Search for the cell housing the specified text and yield its [X, Y] center coordinate. 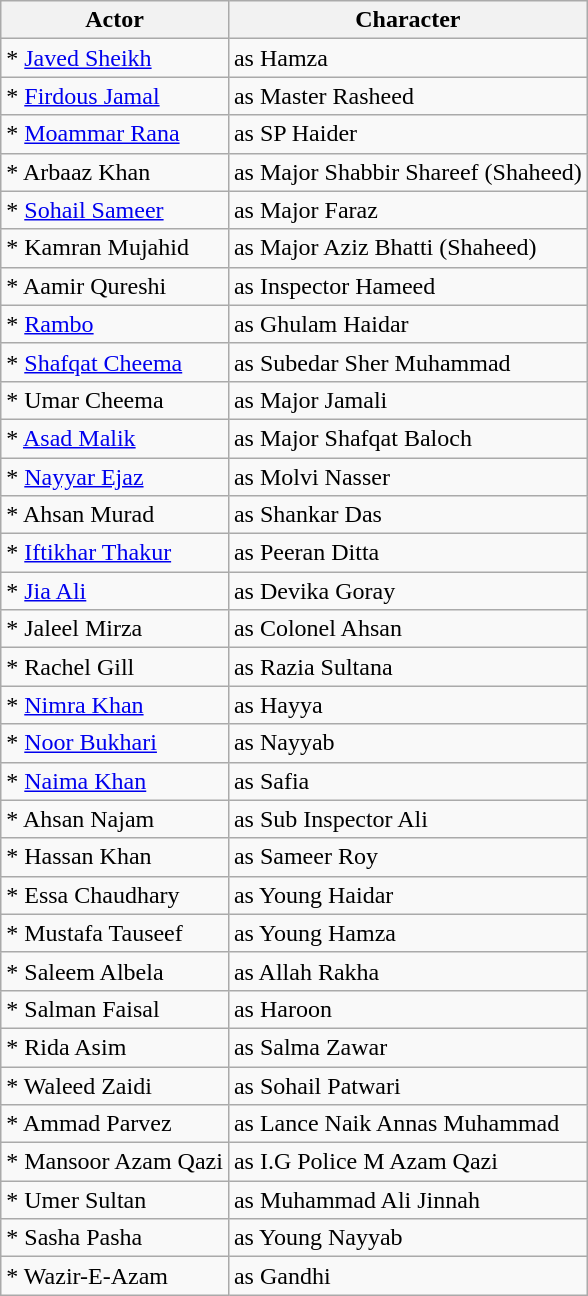
as Muhammad Ali Jinnah [408, 1200]
* Naima Khan [115, 781]
* Javed Sheikh [115, 58]
as Ghulam Haidar [408, 324]
* Hassan Khan [115, 857]
as Peeran Ditta [408, 553]
as Safia [408, 781]
* Saleem Albela [115, 971]
* Umar Cheema [115, 400]
as I.G Police M Azam Qazi [408, 1162]
Character [408, 20]
as SP Haider [408, 134]
* Nimra Khan [115, 705]
* Ammad Parvez [115, 1124]
as Subedar Sher Muhammad [408, 362]
* Jia Ali [115, 591]
* Iftikhar Thakur [115, 553]
* Nayyar Ejaz [115, 477]
as Master Rasheed [408, 96]
as Hayya [408, 705]
as Inspector Hameed [408, 286]
as Lance Naik Annas Muhammad [408, 1124]
as Molvi Nasser [408, 477]
* Essa Chaudhary [115, 895]
* Sasha Pasha [115, 1238]
as Salma Zawar [408, 1047]
as Hamza [408, 58]
* Jaleel Mirza [115, 629]
* Mustafa Tauseef [115, 933]
* Rambo [115, 324]
as Gandhi [408, 1276]
* Kamran Mujahid [115, 248]
as Devika Goray [408, 591]
* Ahsan Najam [115, 819]
as Colonel Ahsan [408, 629]
as Young Nayyab [408, 1238]
as Allah Rakha [408, 971]
as Sub Inspector Ali [408, 819]
* Firdous Jamal [115, 96]
* Aamir Qureshi [115, 286]
* Waleed Zaidi [115, 1085]
as Major Shafqat Baloch [408, 438]
as Major Shabbir Shareef (Shaheed) [408, 172]
* Sohail Sameer [115, 210]
* Moammar Rana [115, 134]
* Noor Bukhari [115, 743]
as Shankar Das [408, 515]
Actor [115, 20]
* Rida Asim [115, 1047]
as Sohail Patwari [408, 1085]
* Rachel Gill [115, 667]
* Umer Sultan [115, 1200]
as Major Faraz [408, 210]
* Asad Malik [115, 438]
* Mansoor Azam Qazi [115, 1162]
as Young Haidar [408, 895]
* Salman Faisal [115, 1009]
as Haroon [408, 1009]
as Razia Sultana [408, 667]
as Major Jamali [408, 400]
as Major Aziz Bhatti (Shaheed) [408, 248]
as Sameer Roy [408, 857]
as Young Hamza [408, 933]
* Arbaaz Khan [115, 172]
* Ahsan Murad [115, 515]
* Shafqat Cheema [115, 362]
* Wazir-E-Azam [115, 1276]
as Nayyab [408, 743]
